Return the [x, y] coordinate for the center point of the cell that contains the specified text.  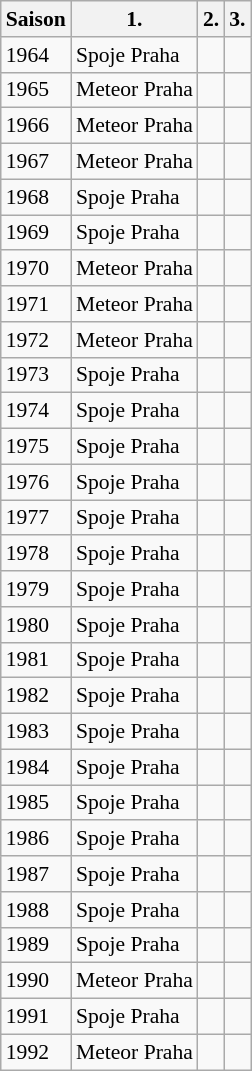
1992 [36, 1052]
1972 [36, 340]
3. [237, 19]
Saison [36, 19]
1989 [36, 945]
1973 [36, 375]
1978 [36, 554]
1969 [36, 233]
1991 [36, 1017]
1968 [36, 197]
1983 [36, 732]
2. [211, 19]
1986 [36, 839]
1970 [36, 269]
1966 [36, 126]
1965 [36, 90]
1977 [36, 518]
1981 [36, 660]
1975 [36, 447]
1987 [36, 874]
1971 [36, 304]
1979 [36, 589]
1967 [36, 162]
1980 [36, 625]
1982 [36, 696]
1990 [36, 981]
1988 [36, 910]
1964 [36, 55]
1976 [36, 482]
1974 [36, 411]
1. [134, 19]
1984 [36, 767]
1985 [36, 803]
